Provide the (x, y) coordinate of the cell's center where the given text is located.  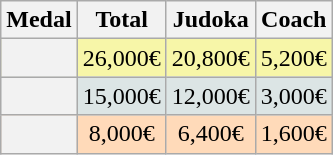
20,800€ (210, 58)
Total (122, 20)
1,600€ (294, 134)
Judoka (210, 20)
15,000€ (122, 96)
Medal (39, 20)
Coach (294, 20)
12,000€ (210, 96)
3,000€ (294, 96)
6,400€ (210, 134)
5,200€ (294, 58)
26,000€ (122, 58)
8,000€ (122, 134)
